Pinpoint the cell where the given text exists, returning its (x, y) midpoint coordinate. 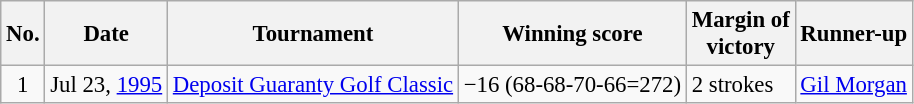
Margin ofvictory (740, 34)
Tournament (314, 34)
Winning score (572, 34)
Jul 23, 1995 (106, 85)
Deposit Guaranty Golf Classic (314, 85)
−16 (68-68-70-66=272) (572, 85)
1 (23, 85)
Runner-up (854, 34)
Date (106, 34)
2 strokes (740, 85)
No. (23, 34)
Gil Morgan (854, 85)
